Identify which cell holds the provided text, then report its [X, Y] central coordinate. 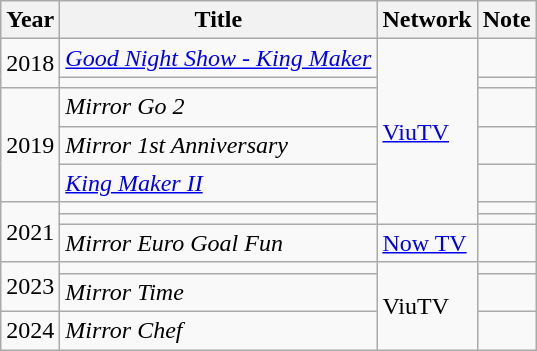
Now TV [427, 243]
Mirror Time [218, 292]
2024 [30, 330]
2023 [30, 286]
2021 [30, 232]
Mirror Chef [218, 330]
Network [427, 20]
2019 [30, 145]
Mirror 1st Anniversary [218, 145]
Title [218, 20]
2018 [30, 64]
Year [30, 20]
Mirror Euro Goal Fun [218, 243]
King Maker II [218, 183]
Mirror Go 2 [218, 107]
Note [506, 20]
Good Night Show - King Maker [218, 58]
